Find where the given text appears and provide that cell's center as [x, y] coordinate. 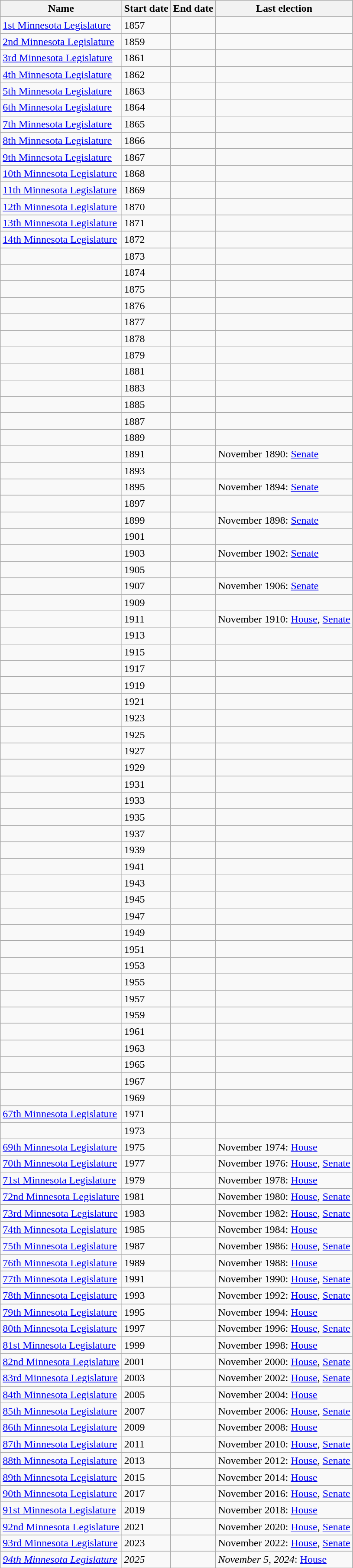
1919 [146, 685]
1873 [146, 256]
1957 [146, 998]
1945 [146, 900]
1943 [146, 883]
November 2008: House [284, 1428]
November 1894: Senate [284, 487]
1969 [146, 1098]
1993 [146, 1296]
2013 [146, 1460]
11th Minnesota Legislature [61, 190]
November 1984: House [284, 1229]
1913 [146, 636]
1929 [146, 768]
1866 [146, 140]
2017 [146, 1493]
2001 [146, 1362]
November 2000: House, Senate [284, 1362]
1879 [146, 355]
November 1990: House, Senate [284, 1279]
1997 [146, 1329]
1983 [146, 1213]
November 1986: House, Senate [284, 1246]
89th Minnesota Legislature [61, 1477]
6th Minnesota Legislature [61, 108]
2009 [146, 1428]
November 1998: House [284, 1345]
1st Minnesota Legislature [61, 25]
10th Minnesota Legislature [61, 173]
1947 [146, 916]
November 1906: Senate [284, 586]
1899 [146, 520]
November 2020: House, Senate [284, 1526]
1881 [146, 372]
1941 [146, 867]
November 5, 2024: House [284, 1560]
1933 [146, 801]
End date [193, 9]
1911 [146, 619]
Name [61, 9]
1951 [146, 949]
83rd Minnesota Legislature [61, 1378]
1876 [146, 306]
2005 [146, 1395]
1925 [146, 735]
1967 [146, 1081]
8th Minnesota Legislature [61, 140]
1907 [146, 586]
5th Minnesota Legislature [61, 91]
1903 [146, 553]
2023 [146, 1543]
71st Minnesota Legislature [61, 1180]
1861 [146, 58]
1999 [146, 1345]
November 1902: Senate [284, 553]
1931 [146, 784]
80th Minnesota Legislature [61, 1329]
November 1992: House, Senate [284, 1296]
November 2022: House, Senate [284, 1543]
1895 [146, 487]
1937 [146, 834]
1985 [146, 1229]
November 2014: House [284, 1477]
1893 [146, 470]
1889 [146, 437]
1869 [146, 190]
2nd Minnesota Legislature [61, 42]
1875 [146, 289]
November 1996: House, Senate [284, 1329]
93rd Minnesota Legislature [61, 1543]
1872 [146, 240]
1989 [146, 1263]
1975 [146, 1147]
1991 [146, 1279]
1862 [146, 75]
2019 [146, 1510]
1971 [146, 1114]
1923 [146, 718]
73rd Minnesota Legislature [61, 1213]
3rd Minnesota Legislature [61, 58]
92nd Minnesota Legislature [61, 1526]
13th Minnesota Legislature [61, 223]
1915 [146, 652]
1878 [146, 339]
November 2004: House [284, 1395]
87th Minnesota Legislature [61, 1444]
November 1978: House [284, 1180]
1921 [146, 701]
1874 [146, 273]
75th Minnesota Legislature [61, 1246]
1963 [146, 1048]
November 2018: House [284, 1510]
November 1980: House, Senate [284, 1196]
77th Minnesota Legislature [61, 1279]
7th Minnesota Legislature [61, 124]
1857 [146, 25]
November 1890: Senate [284, 454]
69th Minnesota Legislature [61, 1147]
1871 [146, 223]
1891 [146, 454]
74th Minnesota Legislature [61, 1229]
2021 [146, 1526]
90th Minnesota Legislature [61, 1493]
November 2016: House, Senate [284, 1493]
1955 [146, 982]
94th Minnesota Legislature [61, 1560]
76th Minnesota Legislature [61, 1263]
1935 [146, 817]
1977 [146, 1164]
1953 [146, 965]
1883 [146, 388]
2015 [146, 1477]
1927 [146, 751]
1897 [146, 504]
November 2006: House, Senate [284, 1411]
85th Minnesota Legislature [61, 1411]
1995 [146, 1312]
2003 [146, 1378]
1905 [146, 570]
67th Minnesota Legislature [61, 1114]
1877 [146, 322]
86th Minnesota Legislature [61, 1428]
1901 [146, 537]
82nd Minnesota Legislature [61, 1362]
November 1974: House [284, 1147]
November 1976: House, Senate [284, 1164]
1987 [146, 1246]
1979 [146, 1180]
November 2012: House, Senate [284, 1460]
Start date [146, 9]
88th Minnesota Legislature [61, 1460]
1859 [146, 42]
91st Minnesota Legislature [61, 1510]
1885 [146, 404]
81st Minnesota Legislature [61, 1345]
November 1994: House [284, 1312]
November 1988: House [284, 1263]
79th Minnesota Legislature [61, 1312]
14th Minnesota Legislature [61, 240]
12th Minnesota Legislature [61, 207]
2011 [146, 1444]
1870 [146, 207]
1973 [146, 1131]
November 1898: Senate [284, 520]
1965 [146, 1065]
1909 [146, 603]
1939 [146, 850]
72nd Minnesota Legislature [61, 1196]
1981 [146, 1196]
1961 [146, 1032]
1864 [146, 108]
1863 [146, 91]
1868 [146, 173]
2025 [146, 1560]
1959 [146, 1015]
70th Minnesota Legislature [61, 1164]
November 1982: House, Senate [284, 1213]
November 2002: House, Senate [284, 1378]
1867 [146, 157]
Last election [284, 9]
78th Minnesota Legislature [61, 1296]
1887 [146, 421]
1865 [146, 124]
4th Minnesota Legislature [61, 75]
November 2010: House, Senate [284, 1444]
November 1910: House, Senate [284, 619]
84th Minnesota Legislature [61, 1395]
9th Minnesota Legislature [61, 157]
1917 [146, 668]
2007 [146, 1411]
1949 [146, 932]
